Extract the (x, y) coordinate from the center of the cell holding the provided text.  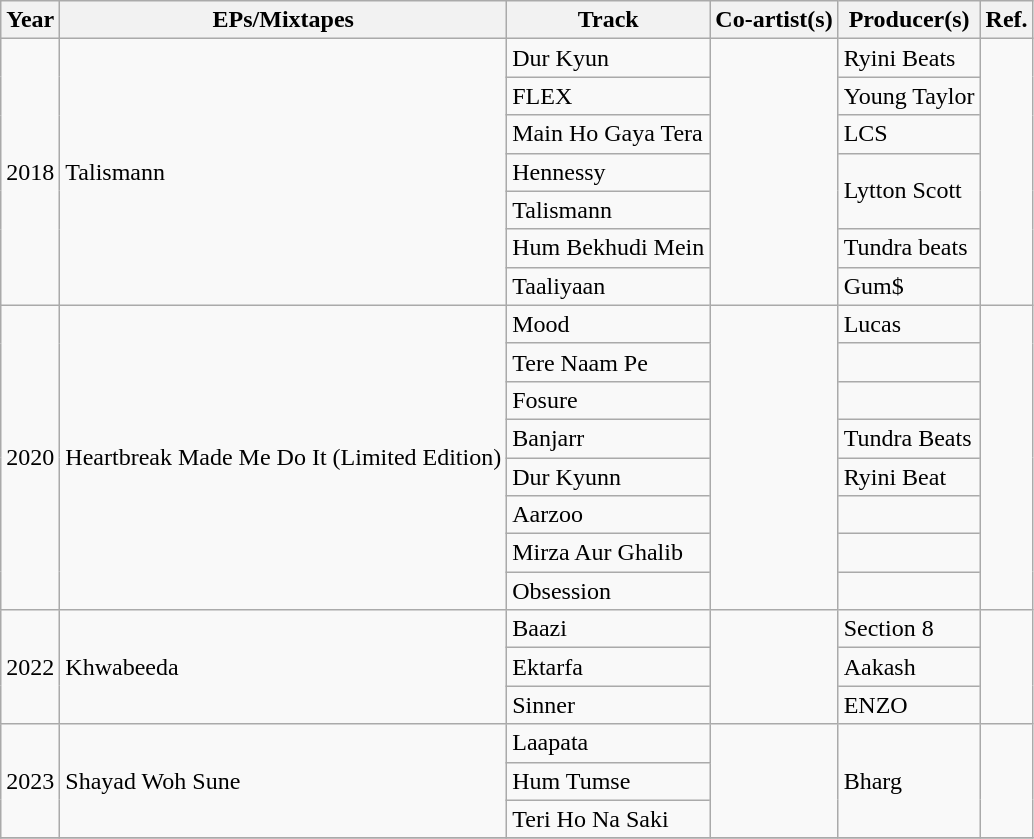
LCS (909, 134)
Tundra beats (909, 248)
Dur Kyun (608, 58)
Baazi (608, 629)
Fosure (608, 400)
Mirza Aur Ghalib (608, 553)
Co-artist(s) (774, 20)
Khwabeeda (284, 667)
2023 (30, 781)
Heartbreak Made Me Do It (Limited Edition) (284, 457)
Laapata (608, 743)
Hum Tumse (608, 781)
Lucas (909, 324)
Hennessy (608, 172)
Gum$ (909, 286)
Producer(s) (909, 20)
Ref. (1006, 20)
Shayad Woh Sune (284, 781)
Dur Kyunn (608, 477)
Ryini Beat (909, 477)
Main Ho Gaya Tera (608, 134)
Section 8 (909, 629)
Lytton Scott (909, 191)
Sinner (608, 705)
Obsession (608, 591)
Taaliyaan (608, 286)
ENZO (909, 705)
2020 (30, 457)
Track (608, 20)
Ryini Beats (909, 58)
Aarzoo (608, 515)
2022 (30, 667)
Banjarr (608, 438)
EPs/Mixtapes (284, 20)
Ektarfa (608, 667)
Tundra Beats (909, 438)
Aakash (909, 667)
Young Taylor (909, 96)
FLEX (608, 96)
Tere Naam Pe (608, 362)
Hum Bekhudi Mein (608, 248)
Year (30, 20)
Mood (608, 324)
Bharg (909, 781)
2018 (30, 172)
Teri Ho Na Saki (608, 819)
